Detect which cell encompasses the target text, then output its (x, y) center coordinate. 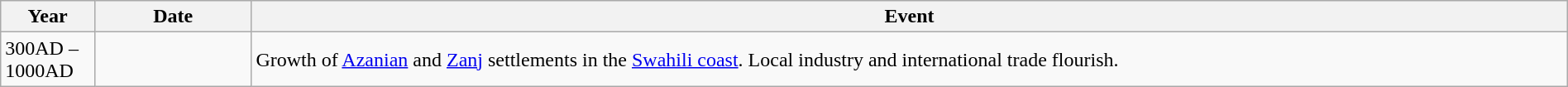
300AD – 1000AD (48, 60)
Event (910, 17)
Growth of Azanian and Zanj settlements in the Swahili coast. Local industry and international trade flourish. (910, 60)
Date (172, 17)
Year (48, 17)
